Output the [X, Y] coordinate of the center of the cell containing the given text.  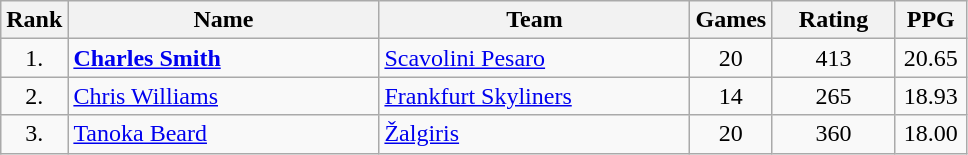
18.93 [930, 96]
Rating [834, 20]
18.00 [930, 134]
Chris Williams [224, 96]
360 [834, 134]
14 [731, 96]
2. [34, 96]
1. [34, 58]
Charles Smith [224, 58]
Games [731, 20]
Team [534, 20]
Scavolini Pesaro [534, 58]
Rank [34, 20]
Frankfurt Skyliners [534, 96]
Name [224, 20]
PPG [930, 20]
3. [34, 134]
265 [834, 96]
20.65 [930, 58]
413 [834, 58]
Tanoka Beard [224, 134]
Žalgiris [534, 134]
